From the cell containing the given text, extract its center point as (X, Y) coordinate. 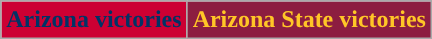
Arizona victories (94, 20)
Arizona State victories (309, 20)
